Output the [X, Y] coordinate of the center of the cell containing the given text.  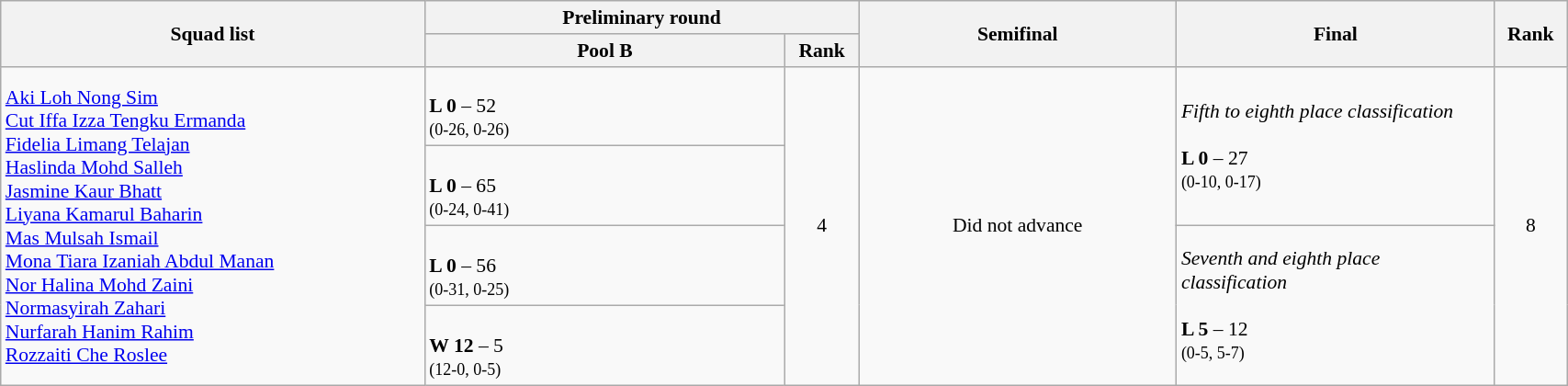
Pool B [604, 51]
L 0 – 56(0-31, 0-25) [604, 267]
8 [1530, 225]
Final [1336, 33]
Seventh and eighth place classificationL 5 – 12(0-5, 5-7) [1336, 305]
L 0 – 65(0-24, 0-41) [604, 186]
Squad list [213, 33]
Semifinal [1018, 33]
4 [822, 225]
Preliminary round [641, 17]
Did not advance [1018, 225]
Fifth to eighth place classificationL 0 – 27(0-10, 0-17) [1336, 145]
W 12 – 5(12-0, 0-5) [604, 346]
L 0 – 52(0-26, 0-26) [604, 107]
